Determine the [X, Y] coordinate at the center of the cell enclosing the given text.  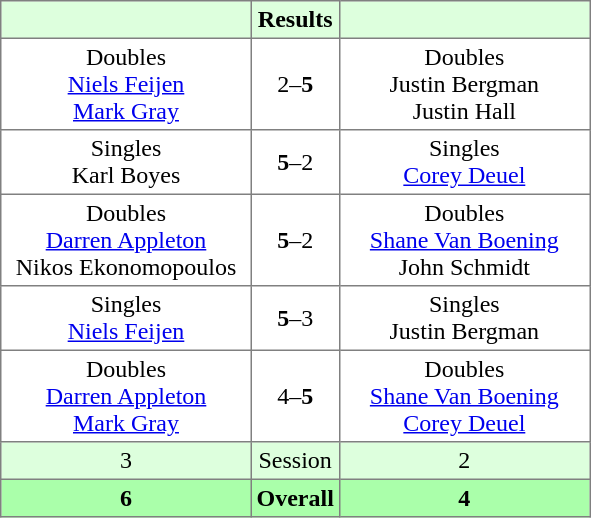
3 [126, 461]
4 [464, 498]
DoublesNiels FeijenMark Gray [126, 84]
DoublesDarren Appleton Nikos Ekonomopoulos [126, 240]
DoublesJustin BergmanJustin Hall [464, 84]
Results [295, 20]
6 [126, 498]
SinglesJustin Bergman [464, 318]
SinglesKarl Boyes [126, 162]
DoublesShane Van BoeningJohn Schmidt [464, 240]
4–5 [295, 396]
2 [464, 461]
Overall [295, 498]
Session [295, 461]
DoublesDarren AppletonMark Gray [126, 396]
SinglesNiels Feijen [126, 318]
5–3 [295, 318]
2–5 [295, 84]
DoublesShane Van BoeningCorey Deuel [464, 396]
SinglesCorey Deuel [464, 162]
